Extract the (x, y) coordinate from the center of the cell holding the provided text.  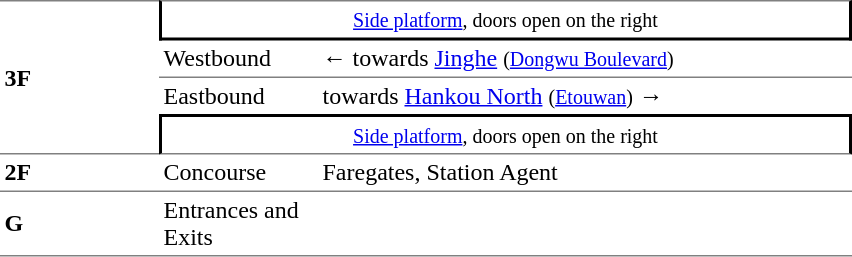
3F (80, 77)
G (80, 224)
Faregates, Station Agent (585, 173)
Eastbound (238, 95)
Concourse (238, 173)
Westbound (238, 58)
Entrances and Exits (238, 224)
← towards Jinghe (Dongwu Boulevard) (585, 58)
2F (80, 173)
towards Hankou North (Etouwan) → (585, 95)
